Output the [x, y] coordinate of the center of the cell containing the given text.  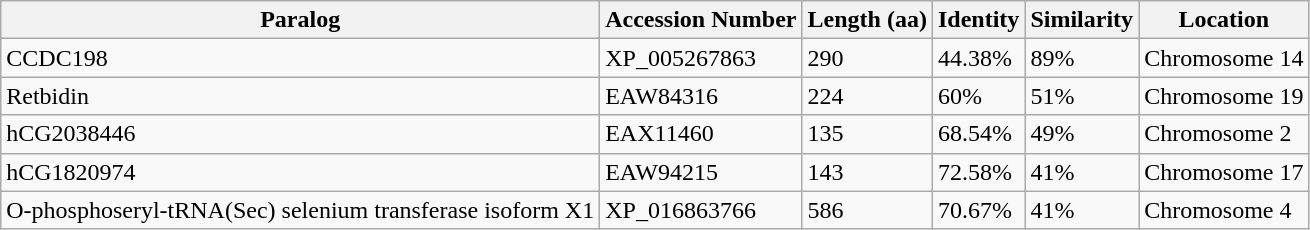
Similarity [1082, 20]
XP_005267863 [701, 58]
hCG2038446 [300, 134]
586 [867, 210]
Paralog [300, 20]
49% [1082, 134]
Accession Number [701, 20]
Chromosome 2 [1224, 134]
89% [1082, 58]
224 [867, 96]
EAX11460 [701, 134]
Chromosome 4 [1224, 210]
EAW94215 [701, 172]
Length (aa) [867, 20]
135 [867, 134]
70.67% [978, 210]
68.54% [978, 134]
O-phosphoseryl-tRNA(Sec) selenium transferase isoform X1 [300, 210]
143 [867, 172]
Chromosome 17 [1224, 172]
44.38% [978, 58]
51% [1082, 96]
Identity [978, 20]
hCG1820974 [300, 172]
60% [978, 96]
Location [1224, 20]
CCDC198 [300, 58]
290 [867, 58]
Chromosome 19 [1224, 96]
Retbidin [300, 96]
Chromosome 14 [1224, 58]
XP_016863766 [701, 210]
72.58% [978, 172]
EAW84316 [701, 96]
